Capture the cell that displays the provided text and extract its (X, Y) central coordinate. 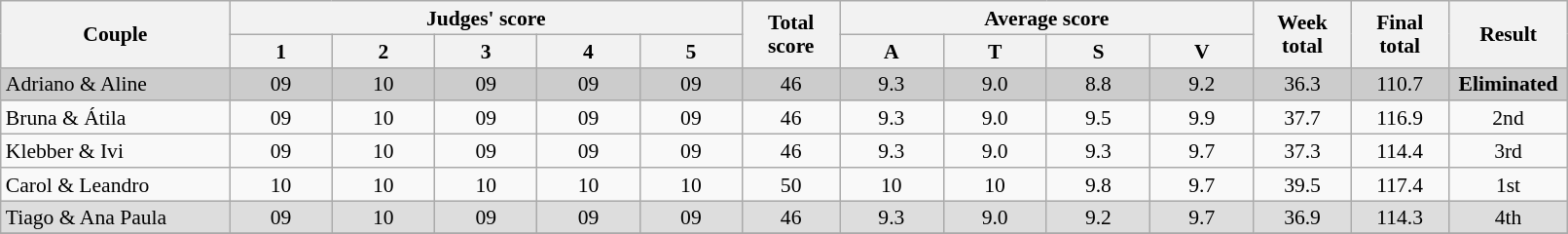
36.3 (1302, 84)
114.4 (1400, 151)
V (1202, 51)
4 (588, 51)
4th (1509, 217)
37.7 (1302, 118)
2nd (1509, 118)
2 (383, 51)
50 (791, 184)
110.7 (1400, 84)
3 (487, 51)
3rd (1509, 151)
116.9 (1400, 118)
39.5 (1302, 184)
Adriano & Aline (115, 84)
Total score (791, 34)
117.4 (1400, 184)
5 (691, 51)
Eliminated (1509, 84)
Judges' score (487, 18)
Tiago & Ana Paula (115, 217)
114.3 (1400, 217)
Result (1509, 34)
9.9 (1202, 118)
Carol & Leandro (115, 184)
Average score (1047, 18)
A (892, 51)
8.8 (1098, 84)
1st (1509, 184)
Klebber & Ivi (115, 151)
Final total (1400, 34)
9.5 (1098, 118)
36.9 (1302, 217)
Week total (1302, 34)
Bruna & Átila (115, 118)
1 (280, 51)
9.8 (1098, 184)
Couple (115, 34)
37.3 (1302, 151)
T (995, 51)
S (1098, 51)
